Extract the (X, Y) coordinate from the center of the cell holding the provided text.  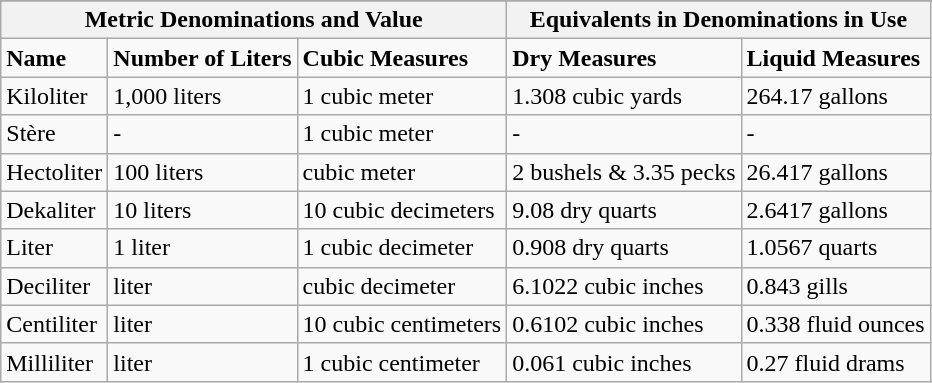
10 cubic centimeters (402, 324)
Kiloliter (54, 96)
1 liter (202, 248)
1,000 liters (202, 96)
2 bushels & 3.35 pecks (624, 172)
cubic decimeter (402, 286)
2.6417 gallons (836, 210)
Cubic Measures (402, 58)
6.1022 cubic inches (624, 286)
Dekaliter (54, 210)
264.17 gallons (836, 96)
1 cubic decimeter (402, 248)
Liter (54, 248)
1.308 cubic yards (624, 96)
Number of Liters (202, 58)
cubic meter (402, 172)
26.417 gallons (836, 172)
10 cubic decimeters (402, 210)
0.843 gills (836, 286)
Centiliter (54, 324)
0.27 fluid drams (836, 362)
0.061 cubic inches (624, 362)
100 liters (202, 172)
Equivalents in Denominations in Use (718, 20)
10 liters (202, 210)
Deciliter (54, 286)
Stère (54, 134)
Milliliter (54, 362)
Name (54, 58)
Hectoliter (54, 172)
0.6102 cubic inches (624, 324)
1.0567 quarts (836, 248)
Liquid Measures (836, 58)
Metric Denominations and Value (254, 20)
Dry Measures (624, 58)
0.338 fluid ounces (836, 324)
9.08 dry quarts (624, 210)
1 cubic centimeter (402, 362)
0.908 dry quarts (624, 248)
